For the text-containing cell, return its midpoint in (x, y) coordinate format. 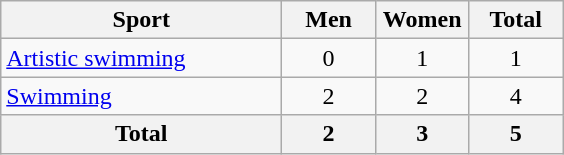
Women (422, 20)
Swimming (142, 96)
Artistic swimming (142, 58)
5 (516, 134)
3 (422, 134)
Sport (142, 20)
0 (329, 58)
Men (329, 20)
4 (516, 96)
